Return the (x, y) coordinate for the center point of the cell that contains the specified text.  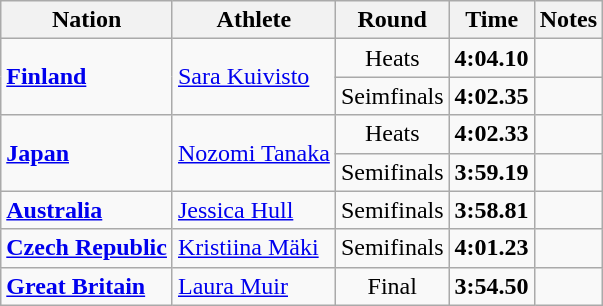
3:58.81 (492, 210)
Finland (87, 77)
Czech Republic (87, 248)
Great Britain (87, 286)
Jessica Hull (254, 210)
Athlete (254, 20)
Australia (87, 210)
Round (392, 20)
4:02.33 (492, 134)
Laura Muir (254, 286)
Sara Kuivisto (254, 77)
Final (392, 286)
Seimfinals (392, 96)
Nation (87, 20)
3:59.19 (492, 172)
Notes (568, 20)
4:01.23 (492, 248)
Kristiina Mäki (254, 248)
Time (492, 20)
Japan (87, 153)
Nozomi Tanaka (254, 153)
4:04.10 (492, 58)
4:02.35 (492, 96)
3:54.50 (492, 286)
